Return the [X, Y] coordinate for the center point of the cell that contains the specified text.  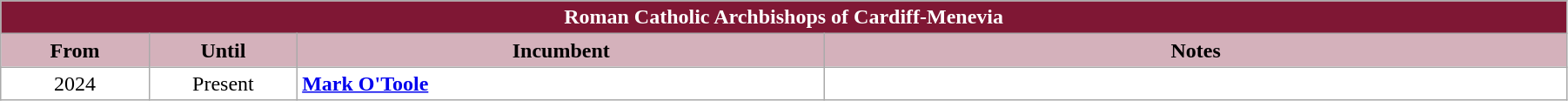
2024 [75, 84]
From [75, 50]
Notes [1196, 50]
Present [223, 84]
Until [223, 50]
Mark O'Toole [561, 84]
Incumbent [561, 50]
Roman Catholic Archbishops of Cardiff-Menevia [784, 17]
